Provide the (X, Y) coordinate of the cell's center where the given text is located.  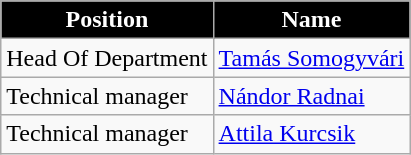
Position (107, 20)
Nándor Radnai (312, 96)
Head Of Department (107, 58)
Attila Kurcsik (312, 134)
Tamás Somogyvári (312, 58)
Name (312, 20)
